Determine the [X, Y] coordinate at the center of the cell enclosing the given text.  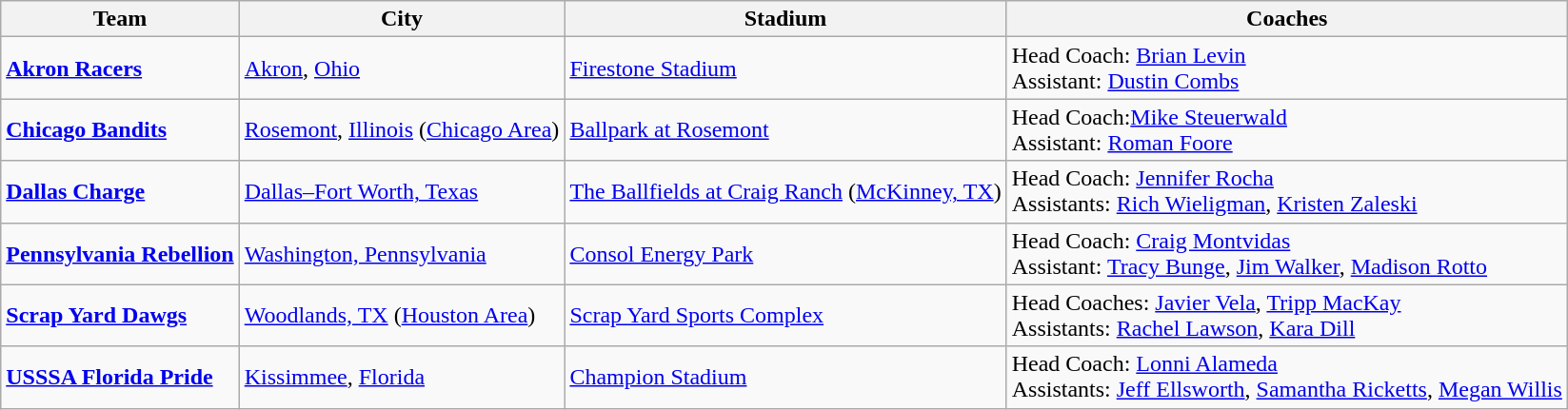
Head Coach: Brian LevinAssistant: Dustin Combs [1287, 68]
USSSA Florida Pride [120, 377]
Chicago Bandits [120, 129]
Scrap Yard Dawgs [120, 316]
Head Coach: Lonni Alameda Assistants: Jeff Ellsworth, Samantha Ricketts, Megan Willis [1287, 377]
Team [120, 19]
Akron Racers [120, 68]
Scrap Yard Sports Complex [785, 316]
Woodlands, TX (Houston Area) [402, 316]
Head Coach:Mike Steuerwald Assistant: Roman Foore [1287, 129]
Akron, Ohio [402, 68]
Head Coach: Jennifer Rocha Assistants: Rich Wieligman, Kristen Zaleski [1287, 192]
Pennsylvania Rebellion [120, 253]
Dallas–Fort Worth, Texas [402, 192]
Dallas Charge [120, 192]
Head Coaches: Javier Vela, Tripp MacKay Assistants: Rachel Lawson, Kara Dill [1287, 316]
Firestone Stadium [785, 68]
Consol Energy Park [785, 253]
Champion Stadium [785, 377]
Head Coach: Craig Montvidas Assistant: Tracy Bunge, Jim Walker, Madison Rotto [1287, 253]
The Ballfields at Craig Ranch (McKinney, TX) [785, 192]
Coaches [1287, 19]
City [402, 19]
Kissimmee, Florida [402, 377]
Rosemont, Illinois (Chicago Area) [402, 129]
Ballpark at Rosemont [785, 129]
Washington, Pennsylvania [402, 253]
Stadium [785, 19]
